Determine the (x, y) coordinate at the center of the cell enclosing the given text.  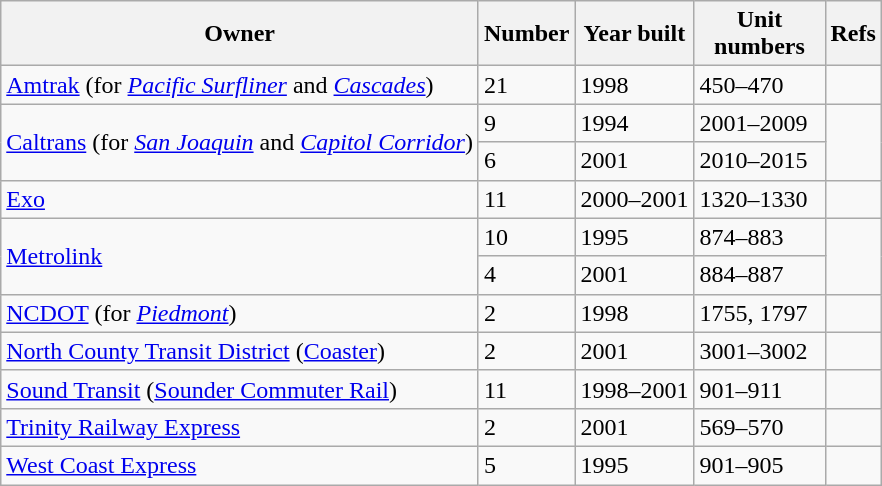
9 (526, 123)
Exo (240, 199)
2010–2015 (760, 161)
6 (526, 161)
Caltrans (for San Joaquin and Capitol Corridor) (240, 142)
Year built (634, 34)
569–570 (760, 427)
884–887 (760, 275)
1320–1330 (760, 199)
5 (526, 465)
Refs (853, 34)
10 (526, 237)
2000–2001 (634, 199)
Unit numbers (760, 34)
2001–2009 (760, 123)
Owner (240, 34)
901–911 (760, 389)
1994 (634, 123)
North County Transit District (Coaster) (240, 351)
1998–2001 (634, 389)
West Coast Express (240, 465)
1755, 1797 (760, 313)
874–883 (760, 237)
NCDOT (for Piedmont) (240, 313)
Sound Transit (Sounder Commuter Rail) (240, 389)
450–470 (760, 85)
Trinity Railway Express (240, 427)
Amtrak (for Pacific Surfliner and Cascades) (240, 85)
Number (526, 34)
4 (526, 275)
21 (526, 85)
901–905 (760, 465)
Metrolink (240, 256)
3001–3002 (760, 351)
